Pinpoint the cell where the given text exists, returning its (X, Y) midpoint coordinate. 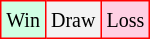
Loss (126, 20)
Win (24, 20)
Draw (72, 20)
